Provide the [x, y] coordinate of the cell's center where the given text is located.  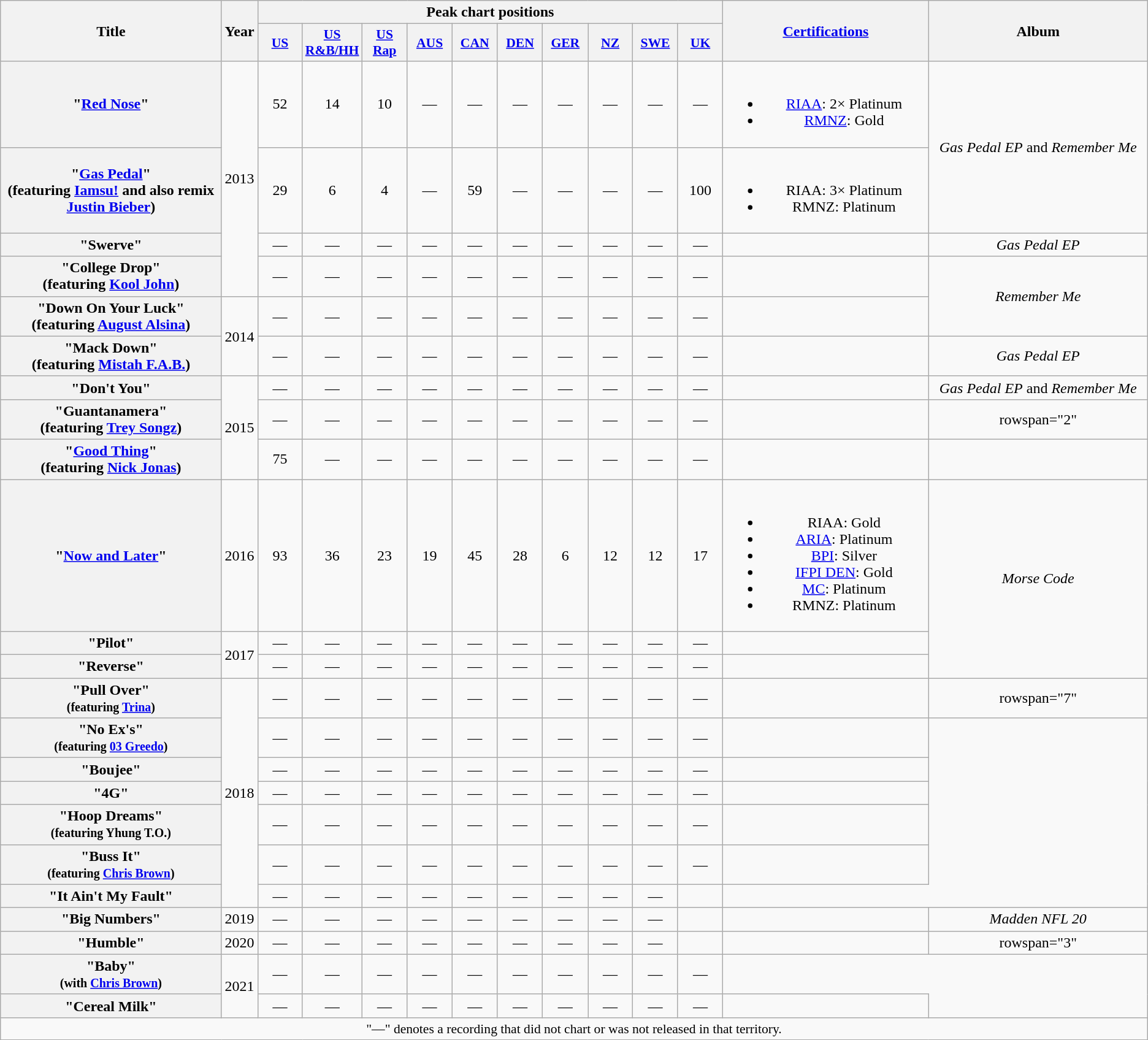
NZ [611, 43]
19 [430, 556]
"Reverse" [111, 667]
UK [700, 43]
"Good Thing"(featuring Nick Jonas) [111, 459]
2019 [239, 919]
"Don't You" [111, 388]
rowspan="2" [1038, 419]
rowspan="3" [1038, 942]
Morse Code [1038, 579]
US Rap [384, 43]
"Swerve" [111, 245]
RIAA: GoldARIA: PlatinumBPI: SilverIFPI DEN: GoldMC: PlatinumRMNZ: Platinum [826, 556]
100 [700, 190]
AUS [430, 43]
RIAA: 2× PlatinumRMNZ: Gold [826, 104]
"Big Numbers" [111, 919]
2013 [239, 179]
"College Drop"(featuring Kool John) [111, 276]
rowspan="7" [1038, 698]
"Humble" [111, 942]
Year [239, 31]
Madden NFL 20 [1038, 919]
RIAA: 3× PlatinumRMNZ: Platinum [826, 190]
45 [475, 556]
US R&B/HH [332, 43]
"Buss It"(featuring Chris Brown) [111, 865]
GER [565, 43]
Title [111, 31]
"Baby"(with Chris Brown) [111, 974]
"Boujee" [111, 770]
"Pilot" [111, 643]
"Gas Pedal"(featuring Iamsu! and also remix Justin Bieber) [111, 190]
Album [1038, 31]
2017 [239, 655]
Peak chart positions [490, 12]
2020 [239, 942]
Certifications [826, 31]
"4G" [111, 793]
"Down On Your Luck" (featuring August Alsina) [111, 316]
93 [280, 556]
DEN [520, 43]
17 [700, 556]
2014 [239, 336]
"Now and Later" [111, 556]
36 [332, 556]
75 [280, 459]
US [280, 43]
"Red Nose" [111, 104]
52 [280, 104]
28 [520, 556]
2021 [239, 986]
23 [384, 556]
29 [280, 190]
"Mack Down"(featuring Mistah F.A.B.) [111, 356]
10 [384, 104]
"—" denotes a recording that did not chart or was not released in that territory. [574, 1028]
14 [332, 104]
2018 [239, 793]
"Pull Over"(featuring Trina) [111, 698]
"Hoop Dreams"(featuring Yhung T.O.) [111, 824]
"Cereal Milk" [111, 1006]
59 [475, 190]
2016 [239, 556]
CAN [475, 43]
Remember Me [1038, 296]
SWE [656, 43]
"Guantanamera"(featuring Trey Songz) [111, 419]
"No Ex's"(featuring 03 Greedo) [111, 738]
4 [384, 190]
2015 [239, 427]
"It Ain't My Fault" [111, 896]
